Detect which cell encompasses the target text, then output its [X, Y] center coordinate. 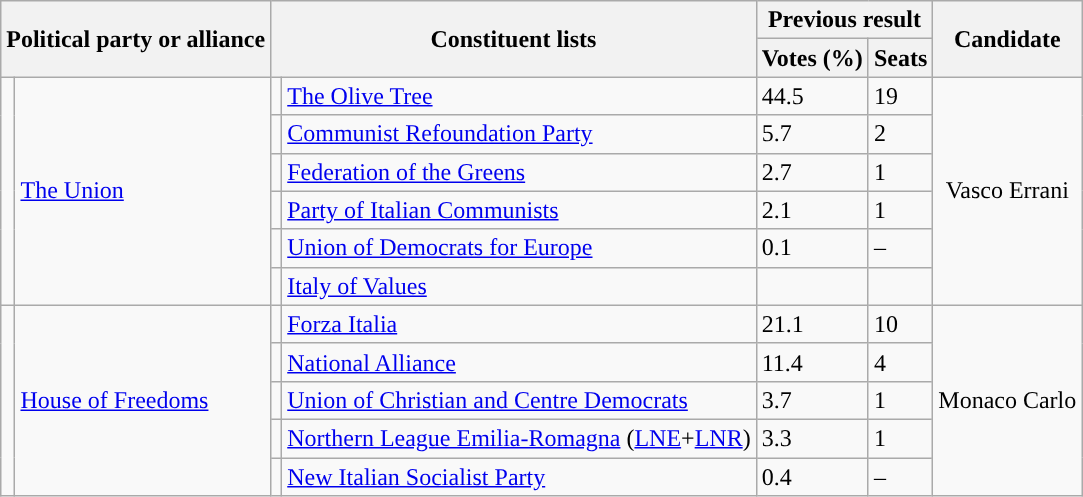
2.1 [812, 210]
Federation of the Greens [519, 172]
0.1 [812, 248]
3.7 [812, 400]
House of Freedoms [143, 400]
19 [900, 96]
Union of Christian and Centre Democrats [519, 400]
Union of Democrats for Europe [519, 248]
21.1 [812, 324]
Forza Italia [519, 324]
Seats [900, 58]
Northern League Emilia-Romagna (LNE+LNR) [519, 438]
5.7 [812, 134]
Communist Refoundation Party [519, 134]
4 [900, 362]
Constituent lists [514, 39]
2.7 [812, 172]
Political party or alliance [136, 39]
Vasco Errani [1008, 191]
National Alliance [519, 362]
The Olive Tree [519, 96]
0.4 [812, 477]
Previous result [844, 20]
The Union [143, 191]
Party of Italian Communists [519, 210]
Candidate [1008, 39]
10 [900, 324]
11.4 [812, 362]
2 [900, 134]
Italy of Values [519, 286]
Monaco Carlo [1008, 400]
3.3 [812, 438]
Votes (%) [812, 58]
New Italian Socialist Party [519, 477]
44.5 [812, 96]
